Output the [X, Y] coordinate of the center of the cell containing the given text.  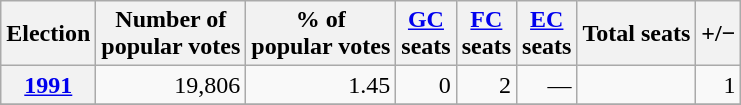
ECseats [547, 34]
0 [426, 85]
Number ofpopular votes [171, 34]
GCseats [426, 34]
+/− [718, 34]
Election [48, 34]
FCseats [486, 34]
— [547, 85]
19,806 [171, 85]
Total seats [636, 34]
2 [486, 85]
% ofpopular votes [321, 34]
1 [718, 85]
1991 [48, 85]
1.45 [321, 85]
